Search for the cell housing the specified text and yield its (x, y) center coordinate. 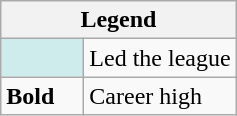
Career high (160, 96)
Bold (42, 96)
Led the league (160, 58)
Legend (118, 20)
